Determine the (X, Y) coordinate at the center of the cell enclosing the given text.  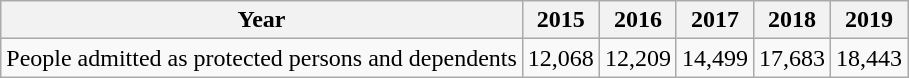
17,683 (792, 58)
2017 (714, 20)
14,499 (714, 58)
12,209 (638, 58)
18,443 (870, 58)
2015 (560, 20)
12,068 (560, 58)
2019 (870, 20)
2018 (792, 20)
Year (262, 20)
People admitted as protected persons and dependents (262, 58)
2016 (638, 20)
